Find where the given text appears and provide that cell's center as [x, y] coordinate. 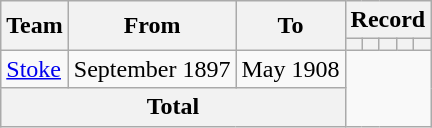
Total [173, 107]
September 1897 [152, 69]
From [152, 26]
Team [35, 26]
Stoke [35, 69]
Record [388, 20]
May 1908 [290, 69]
To [290, 26]
